Locate the cell with the specified text and output its [X, Y] center coordinate. 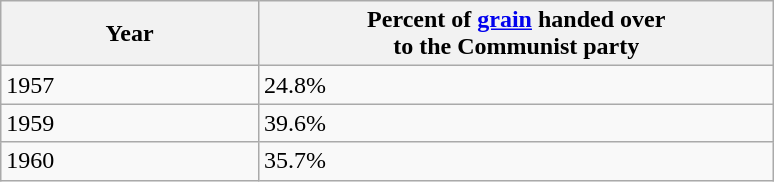
35.7% [516, 161]
1957 [130, 85]
1959 [130, 123]
Year [130, 34]
Percent of grain handed over to the Communist party [516, 34]
24.8% [516, 85]
39.6% [516, 123]
1960 [130, 161]
